Scan for the cell matching the given text and deliver its [x, y] coordinate at center. 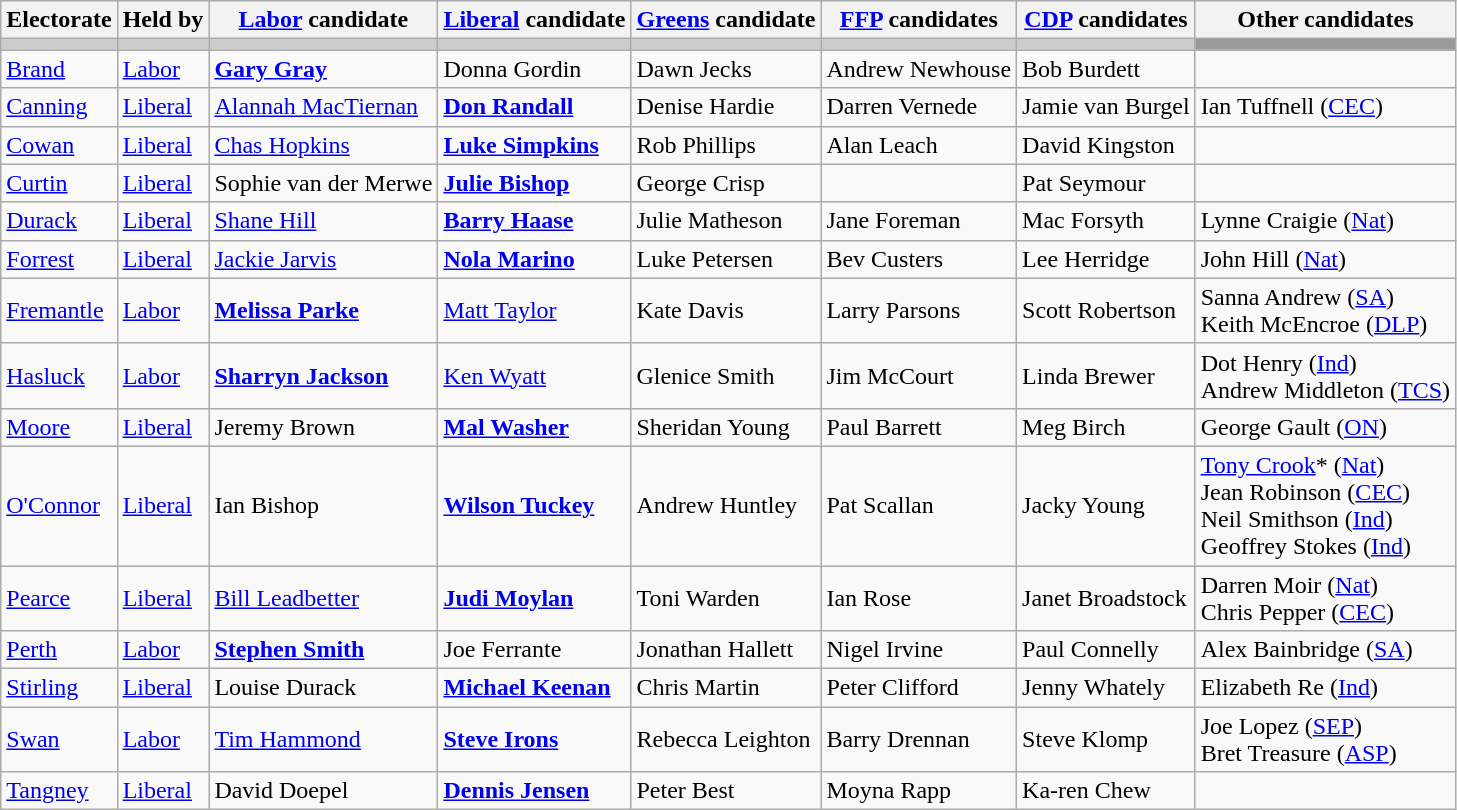
Gary Gray [324, 69]
Other candidates [1325, 20]
Brand [59, 69]
Jonathan Hallett [726, 650]
Mal Washer [534, 427]
Alannah MacTiernan [324, 107]
Judi Moylan [534, 598]
Pearce [59, 598]
Sophie van der Merwe [324, 183]
Joe Ferrante [534, 650]
Electorate [59, 20]
Sharryn Jackson [324, 376]
Tony Crook* (Nat)Jean Robinson (CEC)Neil Smithson (Ind)Geoffrey Stokes (Ind) [1325, 506]
Lynne Craigie (Nat) [1325, 221]
Darren Vernede [919, 107]
Sheridan Young [726, 427]
John Hill (Nat) [1325, 259]
Barry Haase [534, 221]
Greens candidate [726, 20]
Held by [163, 20]
Luke Petersen [726, 259]
Andrew Huntley [726, 506]
David Doepel [324, 791]
Jenny Whately [1106, 688]
Ka-ren Chew [1106, 791]
Dawn Jecks [726, 69]
Don Randall [534, 107]
Steve Irons [534, 740]
Pat Seymour [1106, 183]
Louise Durack [324, 688]
FFP candidates [919, 20]
Steve Klomp [1106, 740]
Scott Robertson [1106, 310]
Julie Bishop [534, 183]
Lee Herridge [1106, 259]
Curtin [59, 183]
Jamie van Burgel [1106, 107]
Jeremy Brown [324, 427]
CDP candidates [1106, 20]
Perth [59, 650]
Ian Rose [919, 598]
Matt Taylor [534, 310]
Peter Clifford [919, 688]
Liberal candidate [534, 20]
Julie Matheson [726, 221]
Canning [59, 107]
Jacky Young [1106, 506]
Cowan [59, 145]
Sanna Andrew (SA)Keith McEncroe (DLP) [1325, 310]
Moore [59, 427]
Elizabeth Re (Ind) [1325, 688]
Meg Birch [1106, 427]
Bev Custers [919, 259]
Barry Drennan [919, 740]
Kate Davis [726, 310]
Tim Hammond [324, 740]
Janet Broadstock [1106, 598]
Michael Keenan [534, 688]
Joe Lopez (SEP)Bret Treasure (ASP) [1325, 740]
Donna Gordin [534, 69]
Labor candidate [324, 20]
Rob Phillips [726, 145]
Alex Bainbridge (SA) [1325, 650]
Luke Simpkins [534, 145]
Denise Hardie [726, 107]
Toni Warden [726, 598]
Chas Hopkins [324, 145]
George Crisp [726, 183]
Larry Parsons [919, 310]
Jackie Jarvis [324, 259]
Ian Tuffnell (CEC) [1325, 107]
Linda Brewer [1106, 376]
Pat Scallan [919, 506]
Hasluck [59, 376]
Stephen Smith [324, 650]
Fremantle [59, 310]
Rebecca Leighton [726, 740]
Tangney [59, 791]
Chris Martin [726, 688]
O'Connor [59, 506]
Bob Burdett [1106, 69]
Jane Foreman [919, 221]
Swan [59, 740]
Nola Marino [534, 259]
Wilson Tuckey [534, 506]
Nigel Irvine [919, 650]
Ken Wyatt [534, 376]
Alan Leach [919, 145]
Glenice Smith [726, 376]
Melissa Parke [324, 310]
Mac Forsyth [1106, 221]
Durack [59, 221]
Moyna Rapp [919, 791]
Jim McCourt [919, 376]
Dennis Jensen [534, 791]
Paul Barrett [919, 427]
Darren Moir (Nat)Chris Pepper (CEC) [1325, 598]
Ian Bishop [324, 506]
David Kingston [1106, 145]
Forrest [59, 259]
Shane Hill [324, 221]
George Gault (ON) [1325, 427]
Andrew Newhouse [919, 69]
Stirling [59, 688]
Peter Best [726, 791]
Dot Henry (Ind)Andrew Middleton (TCS) [1325, 376]
Bill Leadbetter [324, 598]
Paul Connelly [1106, 650]
